Capture the cell that displays the provided text and extract its (x, y) central coordinate. 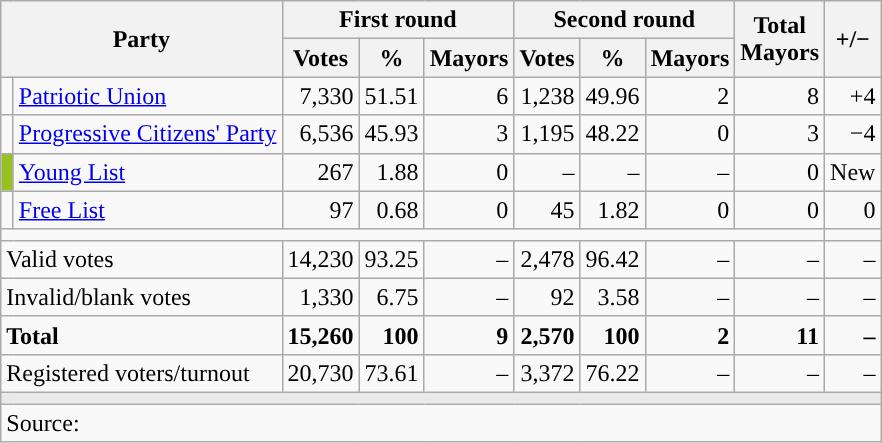
45.93 (392, 134)
49.96 (612, 96)
Second round (624, 20)
1,195 (547, 134)
TotalMayors (780, 39)
6 (469, 96)
New (853, 172)
Progressive Citizens' Party (148, 134)
Invalid/blank votes (142, 297)
7,330 (320, 96)
Valid votes (142, 259)
+/− (853, 39)
Free List (148, 210)
1.82 (612, 210)
97 (320, 210)
20,730 (320, 373)
Total (142, 335)
76.22 (612, 373)
−4 (853, 134)
9 (469, 335)
Young List (148, 172)
45 (547, 210)
48.22 (612, 134)
51.51 (392, 96)
93.25 (392, 259)
1,238 (547, 96)
3,372 (547, 373)
+4 (853, 96)
14,230 (320, 259)
2,478 (547, 259)
267 (320, 172)
11 (780, 335)
Source: (441, 423)
1.88 (392, 172)
6.75 (392, 297)
0.68 (392, 210)
96.42 (612, 259)
Registered voters/turnout (142, 373)
2,570 (547, 335)
6,536 (320, 134)
92 (547, 297)
Patriotic Union (148, 96)
73.61 (392, 373)
15,260 (320, 335)
3.58 (612, 297)
8 (780, 96)
First round (398, 20)
Party (142, 39)
1,330 (320, 297)
